Pinpoint the cell where the given text exists, returning its [x, y] midpoint coordinate. 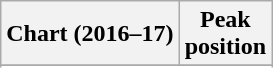
Chart (2016–17) [90, 34]
Peakposition [225, 34]
